Capture the cell that displays the provided text and extract its (x, y) central coordinate. 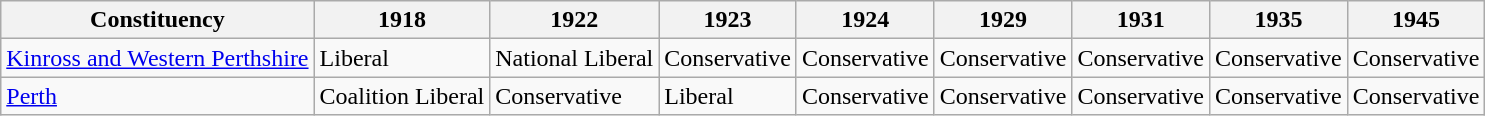
Coalition Liberal (402, 96)
1929 (1003, 20)
1922 (574, 20)
Perth (158, 96)
1923 (728, 20)
1924 (865, 20)
1931 (1141, 20)
1935 (1279, 20)
Kinross and Western Perthshire (158, 58)
1945 (1416, 20)
National Liberal (574, 58)
1918 (402, 20)
Constituency (158, 20)
